Determine the [X, Y] coordinate at the center of the cell enclosing the given text.  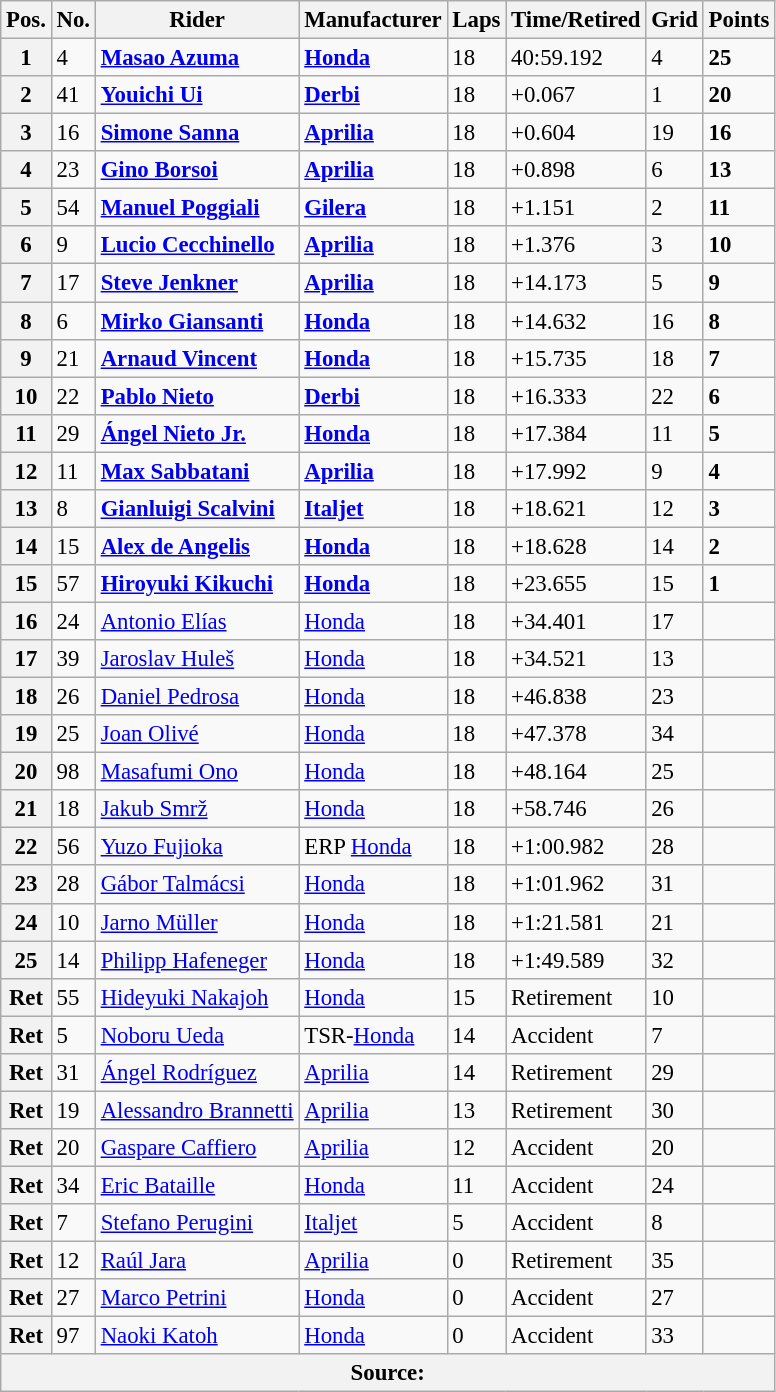
Philipp Hafeneger [197, 960]
+14.173 [576, 283]
+23.655 [576, 584]
Jakub Smrž [197, 809]
Jaroslav Huleš [197, 659]
Pablo Nieto [197, 396]
40:59.192 [576, 58]
+1.376 [576, 245]
+0.067 [576, 95]
32 [674, 960]
Gianluigi Scalvini [197, 509]
33 [674, 1336]
41 [73, 95]
+0.604 [576, 133]
ERP Honda [373, 847]
+46.838 [576, 697]
+1.151 [576, 208]
Eric Bataille [197, 1185]
+48.164 [576, 772]
Alessandro Brannetti [197, 1110]
56 [73, 847]
Hiroyuki Kikuchi [197, 584]
Manuel Poggiali [197, 208]
+18.628 [576, 546]
Manufacturer [373, 20]
Raúl Jara [197, 1261]
Naoki Katoh [197, 1336]
97 [73, 1336]
54 [73, 208]
Mirko Giansanti [197, 321]
+18.621 [576, 509]
Joan Olivé [197, 734]
39 [73, 659]
Time/Retired [576, 20]
Lucio Cecchinello [197, 245]
Ángel Nieto Jr. [197, 433]
Hideyuki Nakajoh [197, 997]
Source: [388, 1373]
+17.384 [576, 433]
No. [73, 20]
Grid [674, 20]
Gábor Talmácsi [197, 885]
Daniel Pedrosa [197, 697]
Rider [197, 20]
+58.746 [576, 809]
+17.992 [576, 471]
Noboru Ueda [197, 1035]
Steve Jenkner [197, 283]
Arnaud Vincent [197, 358]
Stefano Perugini [197, 1223]
Laps [476, 20]
Ángel Rodríguez [197, 1073]
30 [674, 1110]
Marco Petrini [197, 1298]
+1:00.982 [576, 847]
Alex de Angelis [197, 546]
Pos. [26, 20]
Jarno Müller [197, 922]
+15.735 [576, 358]
35 [674, 1261]
+16.333 [576, 396]
57 [73, 584]
98 [73, 772]
Antonio Elías [197, 621]
Simone Sanna [197, 133]
Masafumi Ono [197, 772]
Gaspare Caffiero [197, 1148]
+47.378 [576, 734]
TSR-Honda [373, 1035]
+0.898 [576, 170]
55 [73, 997]
Gino Borsoi [197, 170]
+1:49.589 [576, 960]
Youichi Ui [197, 95]
Gilera [373, 208]
+1:01.962 [576, 885]
Yuzo Fujioka [197, 847]
+34.401 [576, 621]
Masao Azuma [197, 58]
+1:21.581 [576, 922]
+34.521 [576, 659]
+14.632 [576, 321]
Points [738, 20]
Max Sabbatani [197, 471]
